Pinpoint the cell where the given text exists, returning its [X, Y] midpoint coordinate. 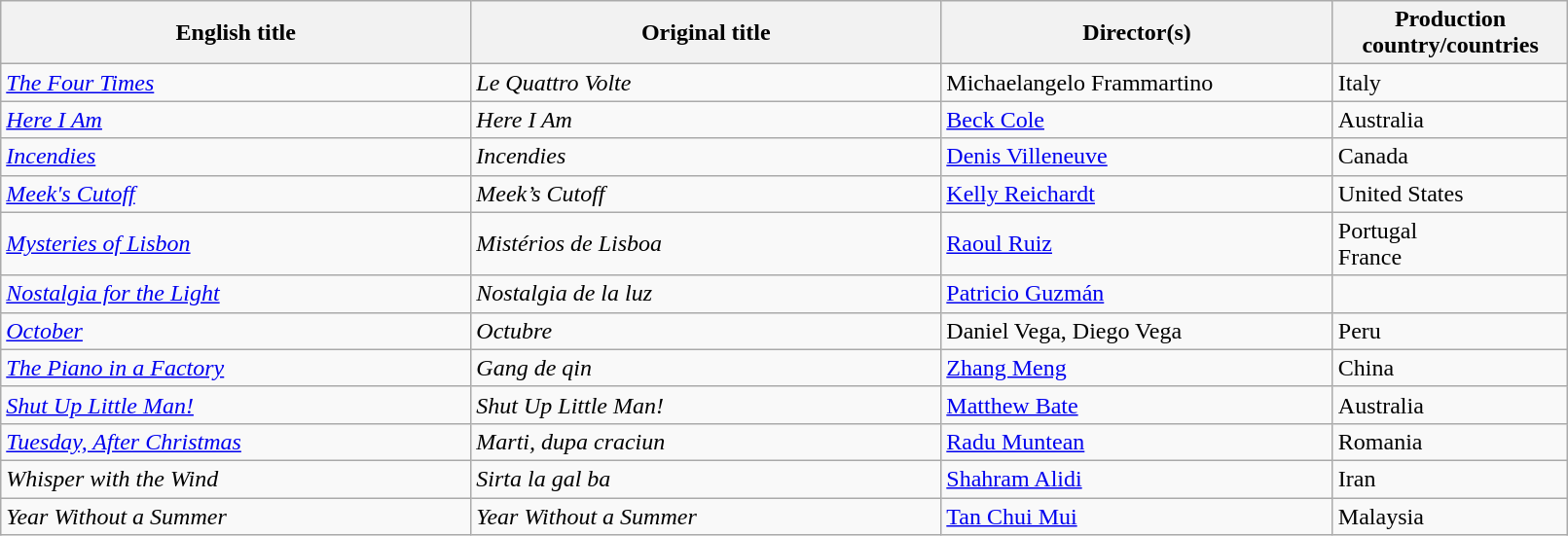
The Four Times [236, 83]
China [1450, 368]
Meek’s Cutoff [707, 194]
Iran [1450, 479]
Original title [707, 33]
The Piano in a Factory [236, 368]
Marti, dupa craciun [707, 442]
Director(s) [1137, 33]
Octubre [707, 331]
Shahram Alidi [1137, 479]
Raoul Ruiz [1137, 243]
Kelly Reichardt [1137, 194]
Nostalgia de la luz [707, 294]
Romania [1450, 442]
Sirta la gal ba [707, 479]
Peru [1450, 331]
Radu Muntean [1137, 442]
English title [236, 33]
Gang de qin [707, 368]
Mistérios de Lisboa [707, 243]
October [236, 331]
Italy [1450, 83]
Production country/countries [1450, 33]
Matthew Bate [1137, 405]
Malaysia [1450, 517]
Beck Cole [1137, 120]
Mysteries of Lisbon [236, 243]
Patricio Guzmán [1137, 294]
Zhang Meng [1137, 368]
Le Quattro Volte [707, 83]
Michaelangelo Frammartino [1137, 83]
Canada [1450, 157]
Daniel Vega, Diego Vega [1137, 331]
Tuesday, After Christmas [236, 442]
PortugalFrance [1450, 243]
United States [1450, 194]
Denis Villeneuve [1137, 157]
Meek's Cutoff [236, 194]
Nostalgia for the Light [236, 294]
Tan Chui Mui [1137, 517]
Whisper with the Wind [236, 479]
